Determine the [X, Y] coordinate at the center of the cell enclosing the given text.  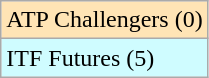
ATP Challengers (0) [104, 20]
ITF Futures (5) [104, 58]
